Determine the [X, Y] coordinate at the center of the cell enclosing the given text.  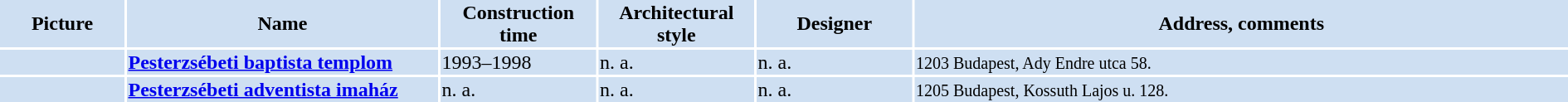
1205 Budapest, Kossuth Lajos u. 128. [1241, 90]
Pesterzsébeti adventista imaház [282, 90]
Construction time [519, 23]
Pesterzsébeti baptista templom [282, 62]
Designer [835, 23]
Picture [62, 23]
1993–1998 [519, 62]
Address, comments [1241, 23]
1203 Budapest, Ady Endre utca 58. [1241, 62]
Name [282, 23]
Architectural style [677, 23]
